From the cell containing the given text, extract its center point as (x, y) coordinate. 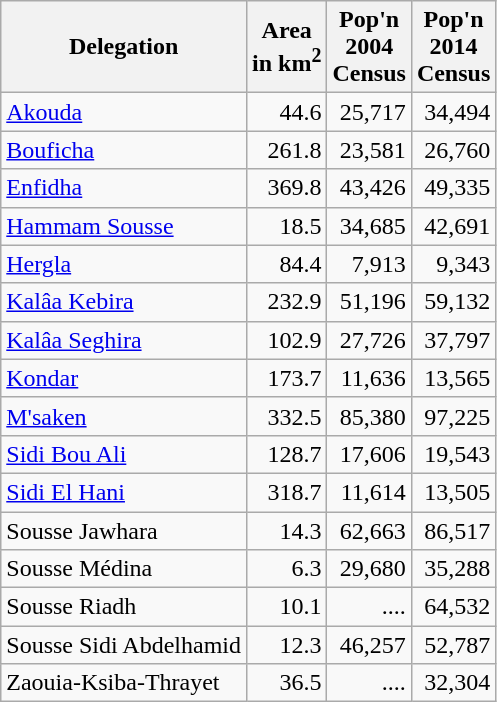
32,304 (453, 683)
64,532 (453, 607)
102.9 (286, 340)
29,680 (369, 569)
37,797 (453, 340)
23,581 (369, 150)
Akouda (124, 112)
17,606 (369, 454)
Hergla (124, 264)
59,132 (453, 302)
34,494 (453, 112)
26,760 (453, 150)
43,426 (369, 188)
Bouficha (124, 150)
6.3 (286, 569)
18.5 (286, 226)
Sousse Médina (124, 569)
173.7 (286, 378)
Enfidha (124, 188)
11,614 (369, 492)
13,505 (453, 492)
84.4 (286, 264)
51,196 (369, 302)
11,636 (369, 378)
Sousse Sidi Abdelhamid (124, 645)
261.8 (286, 150)
Sousse Jawhara (124, 531)
13,565 (453, 378)
44.6 (286, 112)
Pop'n 2004Census (369, 47)
Sousse Riadh (124, 607)
85,380 (369, 416)
97,225 (453, 416)
Kondar (124, 378)
62,663 (369, 531)
9,343 (453, 264)
232.9 (286, 302)
49,335 (453, 188)
19,543 (453, 454)
86,517 (453, 531)
318.7 (286, 492)
35,288 (453, 569)
Zaouia-Ksiba-Thrayet (124, 683)
46,257 (369, 645)
Sidi El Hani (124, 492)
34,685 (369, 226)
Pop'n 2014Census (453, 47)
25,717 (369, 112)
36.5 (286, 683)
Area in km2 (286, 47)
10.1 (286, 607)
12.3 (286, 645)
14.3 (286, 531)
128.7 (286, 454)
52,787 (453, 645)
Kalâa Seghira (124, 340)
Hammam Sousse (124, 226)
M'saken (124, 416)
Delegation (124, 47)
7,913 (369, 264)
Sidi Bou Ali (124, 454)
42,691 (453, 226)
332.5 (286, 416)
Kalâa Kebira (124, 302)
27,726 (369, 340)
369.8 (286, 188)
